Determine the [x, y] coordinate at the center of the cell enclosing the given text.  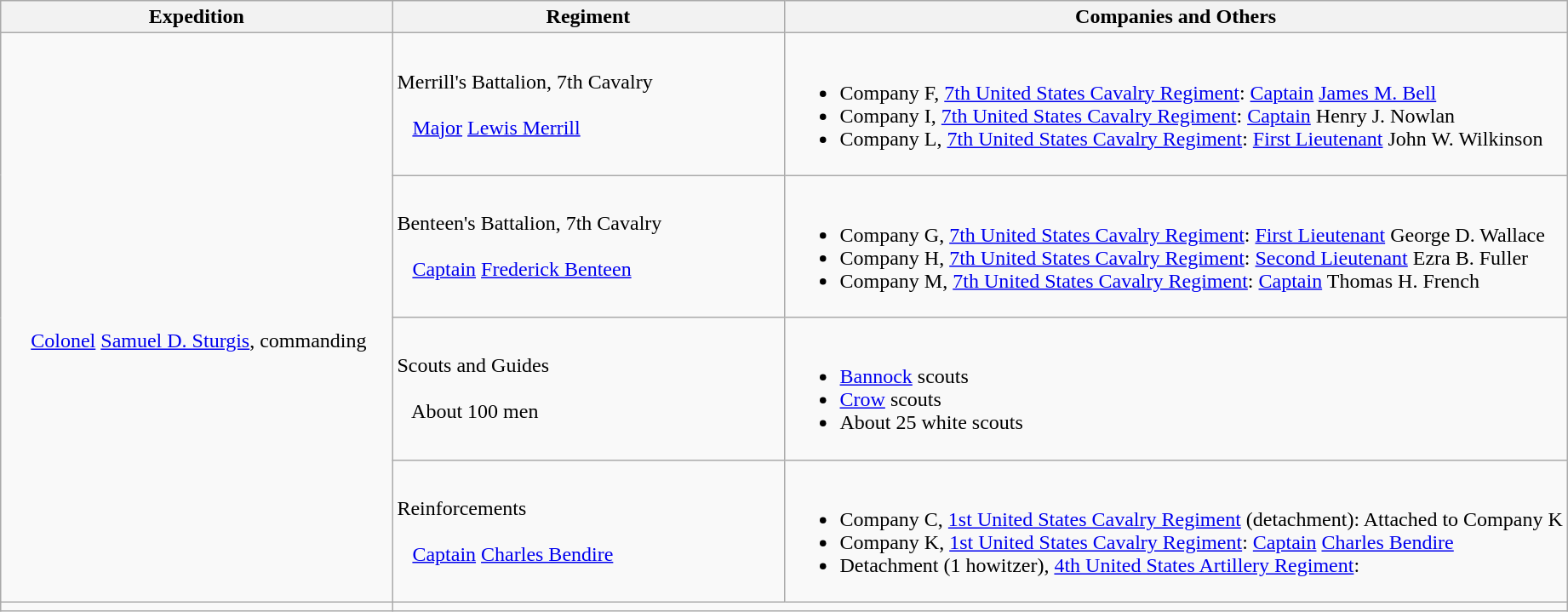
Regiment [588, 17]
Bannock scoutsCrow scoutsAbout 25 white scouts [1176, 388]
Companies and Others [1176, 17]
Merrill's Battalion, 7th Cavalry Major Lewis Merrill [588, 104]
Benteen's Battalion, 7th Cavalry Captain Frederick Benteen [588, 247]
Scouts and Guides About 100 men [588, 388]
Colonel Samuel D. Sturgis, commanding [197, 317]
Reinforcements Captain Charles Bendire [588, 531]
Expedition [197, 17]
